Determine the (x, y) coordinate at the center of the cell enclosing the given text.  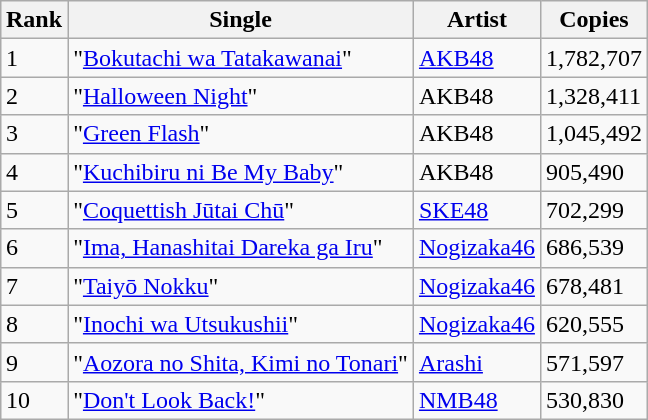
678,481 (594, 286)
"Halloween Night" (241, 96)
"Green Flash" (241, 134)
SKE48 (476, 210)
"Ima, Hanashitai Dareka ga Iru" (241, 248)
7 (34, 286)
"Coquettish Jūtai Chū" (241, 210)
1,045,492 (594, 134)
Arashi (476, 362)
Artist (476, 20)
"Kuchibiru ni Be My Baby" (241, 172)
"Aozora no Shita, Kimi no Tonari" (241, 362)
Single (241, 20)
530,830 (594, 400)
10 (34, 400)
6 (34, 248)
5 (34, 210)
"Don't Look Back!" (241, 400)
NMB48 (476, 400)
1,782,707 (594, 58)
571,597 (594, 362)
686,539 (594, 248)
620,555 (594, 324)
9 (34, 362)
702,299 (594, 210)
8 (34, 324)
1 (34, 58)
905,490 (594, 172)
Rank (34, 20)
"Bokutachi wa Tatakawanai" (241, 58)
1,328,411 (594, 96)
2 (34, 96)
4 (34, 172)
Copies (594, 20)
"Inochi wa Utsukushii" (241, 324)
3 (34, 134)
"Taiyō Nokku" (241, 286)
